Determine the [x, y] coordinate at the center of the cell enclosing the given text.  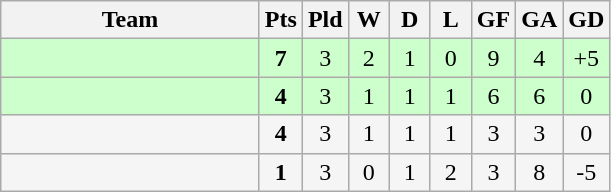
8 [540, 172]
Team [130, 20]
GF [493, 20]
GD [586, 20]
D [410, 20]
+5 [586, 58]
L [450, 20]
9 [493, 58]
GA [540, 20]
-5 [586, 172]
W [368, 20]
Pts [280, 20]
7 [280, 58]
Pld [325, 20]
